From the cell containing the given text, extract its center point as (X, Y) coordinate. 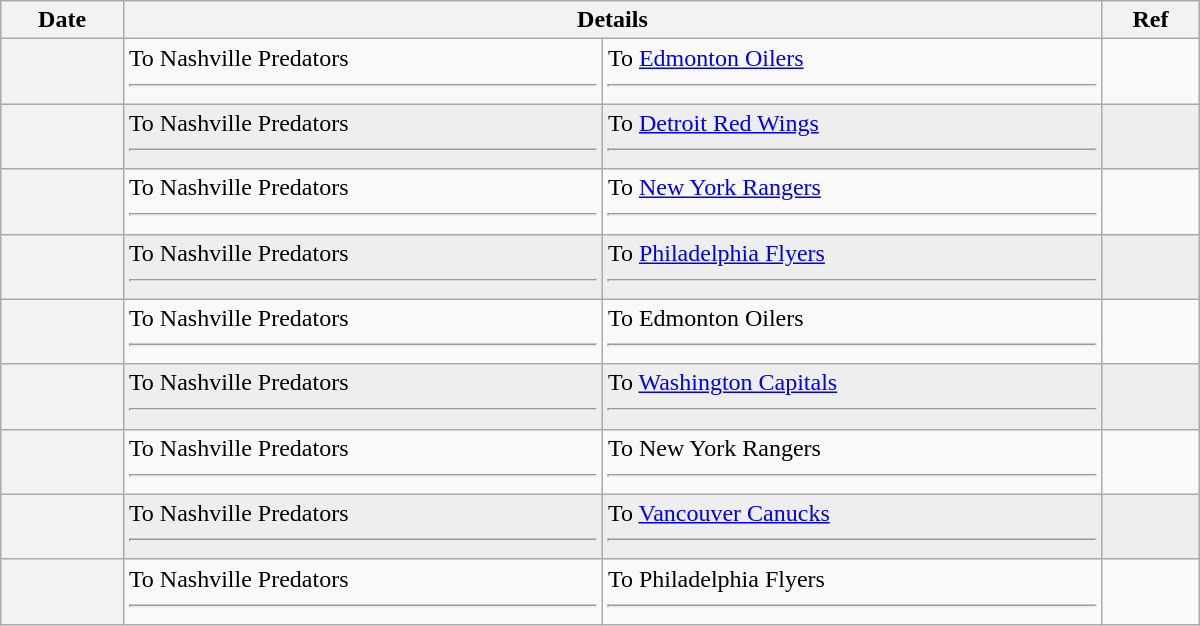
Details (612, 20)
To Vancouver Canucks (852, 526)
To Detroit Red Wings (852, 136)
Date (62, 20)
Ref (1151, 20)
To Washington Capitals (852, 396)
